Capture the cell that displays the provided text and extract its (x, y) central coordinate. 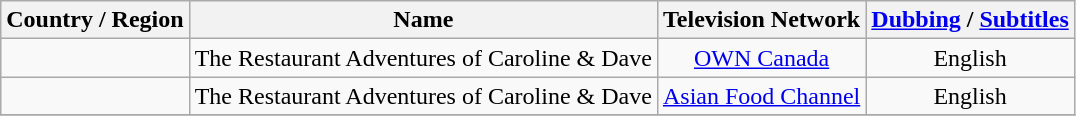
Country / Region (95, 20)
OWN Canada (761, 58)
Television Network (761, 20)
Name (423, 20)
Dubbing / Subtitles (970, 20)
Asian Food Channel (761, 96)
